From the cell containing the given text, extract its center point as (x, y) coordinate. 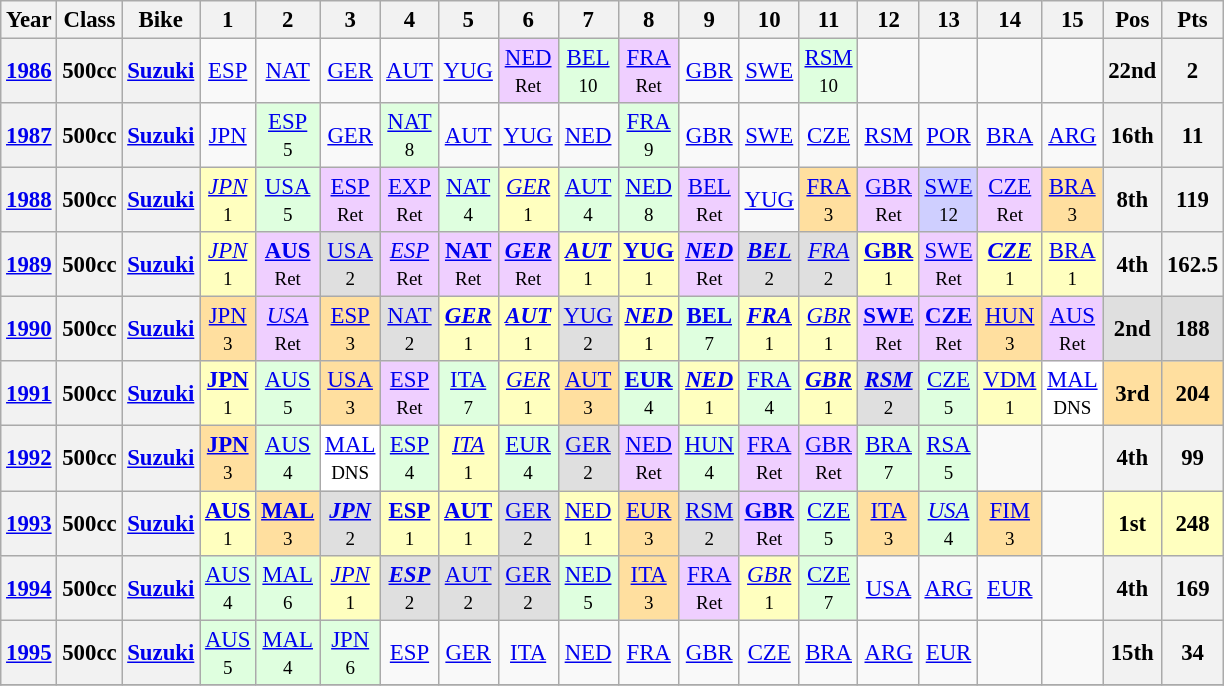
5 (468, 20)
CZE7 (828, 588)
ESP5 (288, 136)
16th (1132, 136)
FRA4 (769, 394)
MAL6 (288, 588)
Pos (1132, 20)
BRA1 (1072, 264)
ESP4 (410, 458)
8 (648, 20)
HUN4 (709, 458)
USA2 (350, 264)
1st (1132, 524)
162.5 (1193, 264)
13 (948, 20)
10 (769, 20)
SWE12 (948, 200)
ESP1 (410, 524)
188 (1193, 330)
EUR3 (648, 524)
USA4 (948, 524)
AUS1 (228, 524)
119 (1193, 200)
BEL7 (709, 330)
FRA1 (769, 330)
NAT8 (410, 136)
HUN3 (1010, 330)
1 (228, 20)
ESP3 (350, 330)
NAT (288, 72)
1986 (29, 72)
YUG2 (588, 330)
8th (1132, 200)
1995 (29, 652)
4 (410, 20)
MAL4 (288, 652)
FRA (648, 652)
34 (1193, 652)
EXPRet (410, 200)
BELRet (709, 200)
BEL10 (588, 72)
FRA9 (648, 136)
1991 (29, 394)
NED5 (588, 588)
1987 (29, 136)
204 (1193, 394)
9 (709, 20)
POR (948, 136)
FRA2 (828, 264)
FRA3 (828, 200)
1990 (29, 330)
NATRet (468, 264)
USA (888, 588)
MAL3 (288, 524)
AUT2 (468, 588)
6 (528, 20)
AUT3 (588, 394)
USA5 (288, 200)
15 (1072, 20)
BRA7 (888, 458)
ITA7 (468, 394)
USARet (288, 330)
Year (29, 20)
RSM10 (828, 72)
99 (1193, 458)
ITA (528, 652)
NAT2 (410, 330)
Bike (161, 20)
NED8 (648, 200)
Pts (1193, 20)
1994 (29, 588)
169 (1193, 588)
BEL2 (769, 264)
ITA1 (468, 458)
NAT4 (468, 200)
12 (888, 20)
2nd (1132, 330)
BRA3 (1072, 200)
YUG1 (648, 264)
ESP2 (410, 588)
GERRet (528, 264)
3rd (1132, 394)
FIM3 (1010, 524)
JPN (228, 136)
1989 (29, 264)
22nd (1132, 72)
14 (1010, 20)
RSM (888, 136)
1992 (29, 458)
USA3 (350, 394)
7 (588, 20)
JPN6 (350, 652)
248 (1193, 524)
1993 (29, 524)
1988 (29, 200)
15th (1132, 652)
VDM1 (1010, 394)
RSA5 (948, 458)
AUT4 (588, 200)
CZE1 (1010, 264)
3 (350, 20)
Class (90, 20)
JPN2 (350, 524)
